Find where the given text appears and provide that cell's center as [x, y] coordinate. 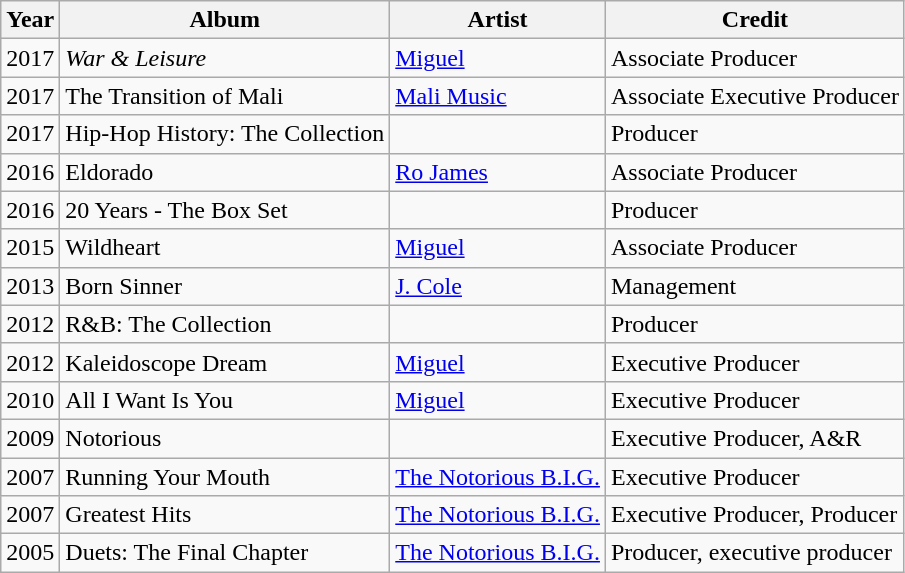
Ro James [498, 172]
Associate Executive Producer [754, 96]
J. Cole [498, 286]
Duets: The Final Chapter [225, 553]
Executive Producer, Producer [754, 515]
2015 [30, 248]
War & Leisure [225, 58]
Running Your Mouth [225, 477]
Eldorado [225, 172]
Born Sinner [225, 286]
Kaleidoscope Dream [225, 362]
Year [30, 20]
R&B: The Collection [225, 324]
Album [225, 20]
Executive Producer, A&R [754, 438]
Management [754, 286]
Hip-Hop History: The Collection [225, 134]
Wildheart [225, 248]
Notorious [225, 438]
2009 [30, 438]
2013 [30, 286]
Artist [498, 20]
Mali Music [498, 96]
Greatest Hits [225, 515]
2005 [30, 553]
All I Want Is You [225, 400]
Credit [754, 20]
The Transition of Mali [225, 96]
2010 [30, 400]
Producer, executive producer [754, 553]
20 Years - The Box Set [225, 210]
